Identify which cell holds the provided text, then report its [X, Y] central coordinate. 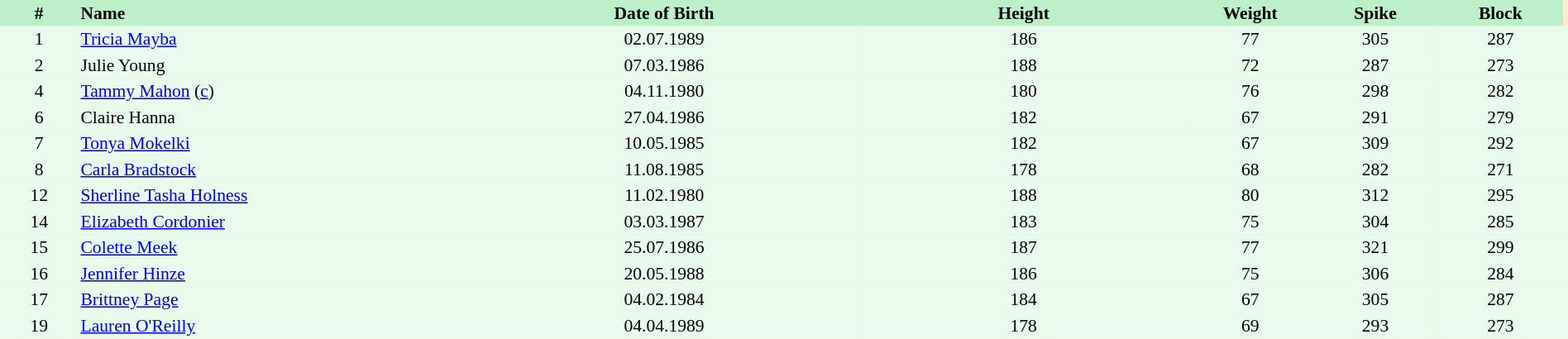
69 [1250, 326]
Weight [1250, 13]
321 [1374, 248]
293 [1374, 326]
183 [1024, 222]
03.03.1987 [664, 222]
8 [39, 169]
306 [1374, 274]
304 [1374, 222]
17 [39, 299]
Colette Meek [273, 248]
25.07.1986 [664, 248]
6 [39, 117]
7 [39, 144]
1 [39, 40]
4 [39, 91]
Julie Young [273, 65]
184 [1024, 299]
04.11.1980 [664, 91]
02.07.1989 [664, 40]
80 [1250, 195]
2 [39, 65]
312 [1374, 195]
Jennifer Hinze [273, 274]
12 [39, 195]
292 [1500, 144]
Height [1024, 13]
10.05.1985 [664, 144]
76 [1250, 91]
19 [39, 326]
11.02.1980 [664, 195]
298 [1374, 91]
# [39, 13]
Spike [1374, 13]
291 [1374, 117]
Block [1500, 13]
72 [1250, 65]
271 [1500, 169]
04.02.1984 [664, 299]
27.04.1986 [664, 117]
Carla Bradstock [273, 169]
04.04.1989 [664, 326]
68 [1250, 169]
299 [1500, 248]
16 [39, 274]
Name [273, 13]
285 [1500, 222]
Lauren O'Reilly [273, 326]
Date of Birth [664, 13]
279 [1500, 117]
Claire Hanna [273, 117]
14 [39, 222]
15 [39, 248]
20.05.1988 [664, 274]
309 [1374, 144]
187 [1024, 248]
11.08.1985 [664, 169]
Brittney Page [273, 299]
180 [1024, 91]
Tonya Mokelki [273, 144]
Sherline Tasha Holness [273, 195]
Tammy Mahon (c) [273, 91]
295 [1500, 195]
07.03.1986 [664, 65]
284 [1500, 274]
Elizabeth Cordonier [273, 222]
Tricia Mayba [273, 40]
